Identify which cell holds the provided text, then report its (X, Y) central coordinate. 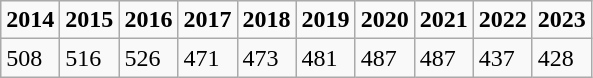
437 (502, 58)
2016 (148, 20)
2019 (326, 20)
428 (562, 58)
508 (30, 58)
526 (148, 58)
2017 (208, 20)
473 (266, 58)
2022 (502, 20)
2018 (266, 20)
2021 (444, 20)
471 (208, 58)
2023 (562, 20)
2015 (90, 20)
2014 (30, 20)
481 (326, 58)
2020 (384, 20)
516 (90, 58)
